Search for the cell housing the specified text and yield its [x, y] center coordinate. 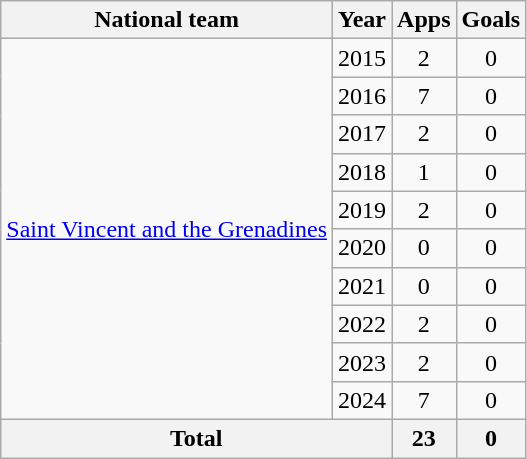
2024 [362, 400]
2022 [362, 324]
2015 [362, 58]
2021 [362, 286]
1 [424, 172]
2017 [362, 134]
Goals [491, 20]
Total [196, 438]
2023 [362, 362]
Apps [424, 20]
2020 [362, 248]
2019 [362, 210]
23 [424, 438]
Saint Vincent and the Grenadines [167, 230]
Year [362, 20]
2018 [362, 172]
2016 [362, 96]
National team [167, 20]
